Locate the cell with the specified text and output its [X, Y] center coordinate. 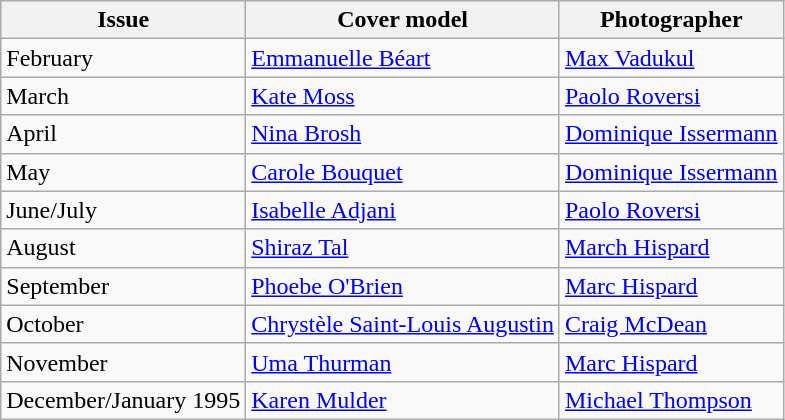
March Hispard [671, 248]
October [124, 324]
December/January 1995 [124, 400]
Shiraz Tal [403, 248]
Nina Brosh [403, 134]
June/July [124, 210]
Cover model [403, 20]
August [124, 248]
Carole Bouquet [403, 172]
Issue [124, 20]
April [124, 134]
Isabelle Adjani [403, 210]
September [124, 286]
Phoebe O'Brien [403, 286]
Emmanuelle Béart [403, 58]
Michael Thompson [671, 400]
February [124, 58]
Uma Thurman [403, 362]
Chrystèle Saint-Louis Augustin [403, 324]
Karen Mulder [403, 400]
May [124, 172]
Craig McDean [671, 324]
March [124, 96]
Max Vadukul [671, 58]
Photographer [671, 20]
November [124, 362]
Kate Moss [403, 96]
